Provide the [X, Y] coordinate of the cell's center where the given text is located.  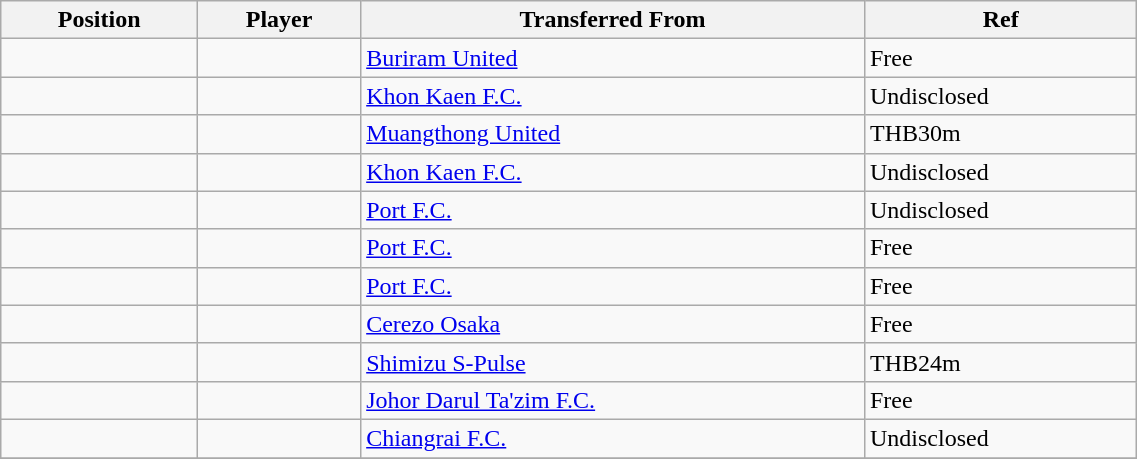
Muangthong United [613, 134]
THB24m [1000, 362]
Transferred From [613, 20]
Buriram United [613, 58]
Ref [1000, 20]
Chiangrai F.C. [613, 438]
THB30m [1000, 134]
Player [280, 20]
Position [100, 20]
Shimizu S-Pulse [613, 362]
Johor Darul Ta'zim F.C. [613, 400]
Cerezo Osaka [613, 324]
